Locate the cell with the specified text and output its (x, y) center coordinate. 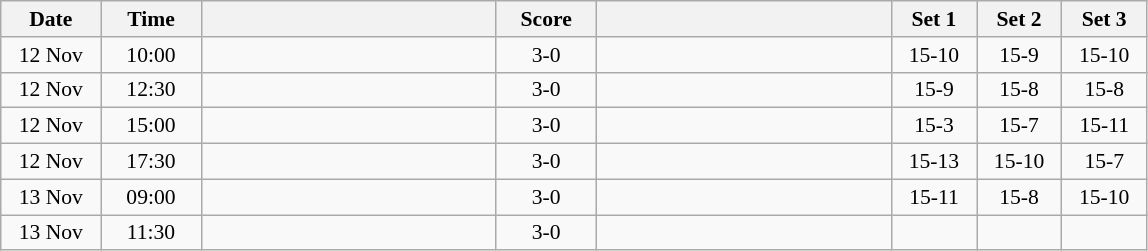
17:30 (151, 162)
12:30 (151, 90)
15-3 (934, 126)
Set 1 (934, 19)
11:30 (151, 233)
15:00 (151, 126)
15-13 (934, 162)
Time (151, 19)
10:00 (151, 55)
Date (51, 19)
Set 3 (1104, 19)
Set 2 (1018, 19)
09:00 (151, 197)
Score (546, 19)
